Provide the (x, y) coordinate of the cell's center where the given text is located.  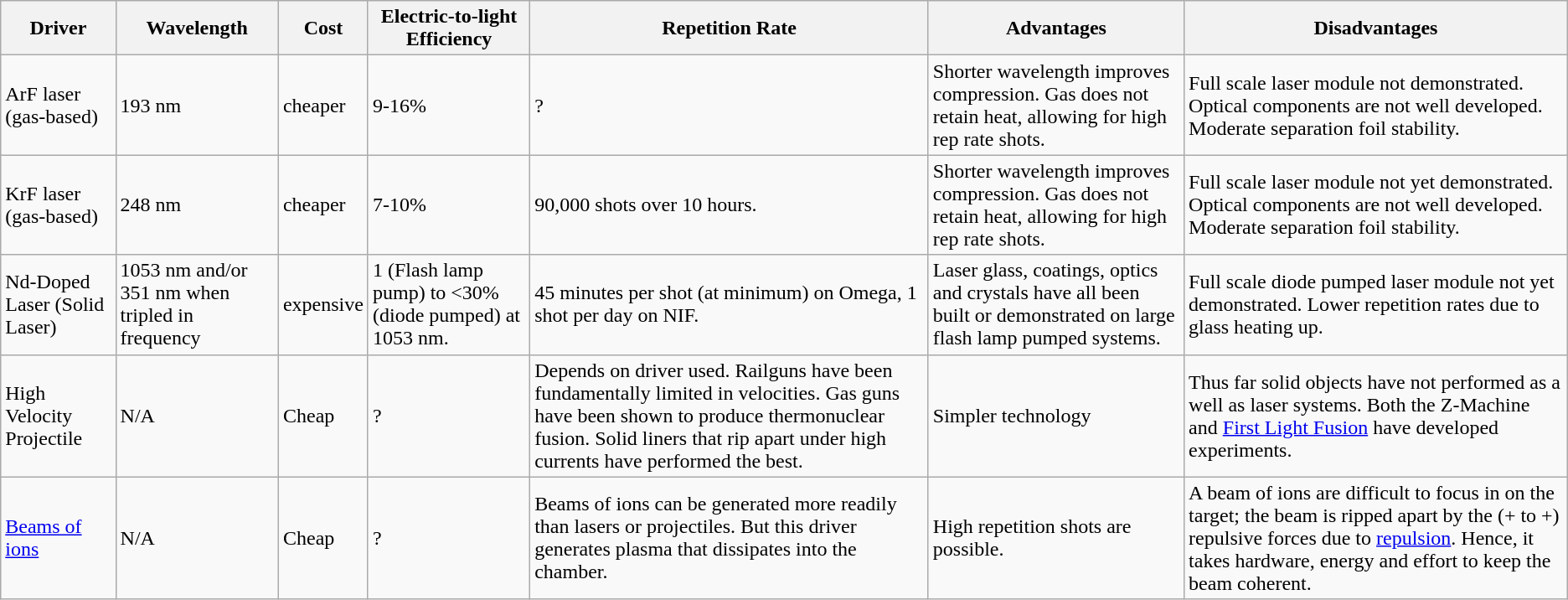
Full scale diode pumped laser module not yet demonstrated. Lower repetition rates due to glass heating up. (1376, 305)
ArF laser (gas-based) (59, 106)
1 (Flash lamp pump) to <30% (diode pumped) at 1053 nm. (449, 305)
1053 nm and/or 351 nm when tripled in frequency (197, 305)
Advantages (1055, 28)
Full scale laser module not demonstrated. Optical components are not well developed. Moderate separation foil stability. (1376, 106)
expensive (323, 305)
Beams of ions can be generated more readily than lasers or projectiles. But this driver generates plasma that dissipates into the chamber. (730, 538)
Laser glass, coatings, optics and crystals have all been built or demonstrated on large flash lamp pumped systems. (1055, 305)
Beams of ions (59, 538)
Simpler technology (1055, 416)
Thus far solid objects have not performed as a well as laser systems. Both the Z-Machine and First Light Fusion have developed experiments. (1376, 416)
90,000 shots over 10 hours. (730, 204)
248 nm (197, 204)
Cost (323, 28)
Electric-to-light Efficiency (449, 28)
Full scale laser module not yet demonstrated. Optical components are not well developed. Moderate separation foil stability. (1376, 204)
45 minutes per shot (at minimum) on Omega, 1 shot per day on NIF. (730, 305)
7-10% (449, 204)
Nd-Doped Laser (Solid Laser) (59, 305)
High repetition shots are possible. (1055, 538)
Disadvantages (1376, 28)
KrF laser (gas-based) (59, 204)
193 nm (197, 106)
Wavelength (197, 28)
Driver (59, 28)
Repetition Rate (730, 28)
9-16% (449, 106)
High Velocity Projectile (59, 416)
